Output the [X, Y] coordinate of the center of the cell containing the given text.  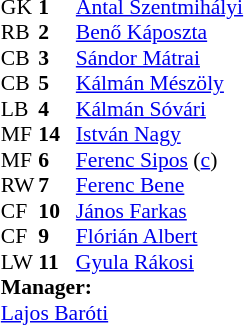
11 [57, 262]
14 [57, 135]
Kálmán Sóvári [160, 109]
7 [57, 185]
10 [57, 211]
István Nagy [160, 135]
9 [57, 237]
3 [57, 58]
RB [20, 33]
Kálmán Mészöly [160, 83]
LW [20, 262]
Sándor Mátrai [160, 58]
4 [57, 109]
Flórián Albert [160, 237]
2 [57, 33]
5 [57, 83]
János Farkas [160, 211]
Ferenc Sipos (c) [160, 160]
Ferenc Bene [160, 185]
Gyula Rákosi [160, 262]
RW [20, 185]
Benő Káposzta [160, 33]
Manager: [122, 287]
LB [20, 109]
6 [57, 160]
